Provide the (x, y) coordinate of the cell's center where the given text is located.  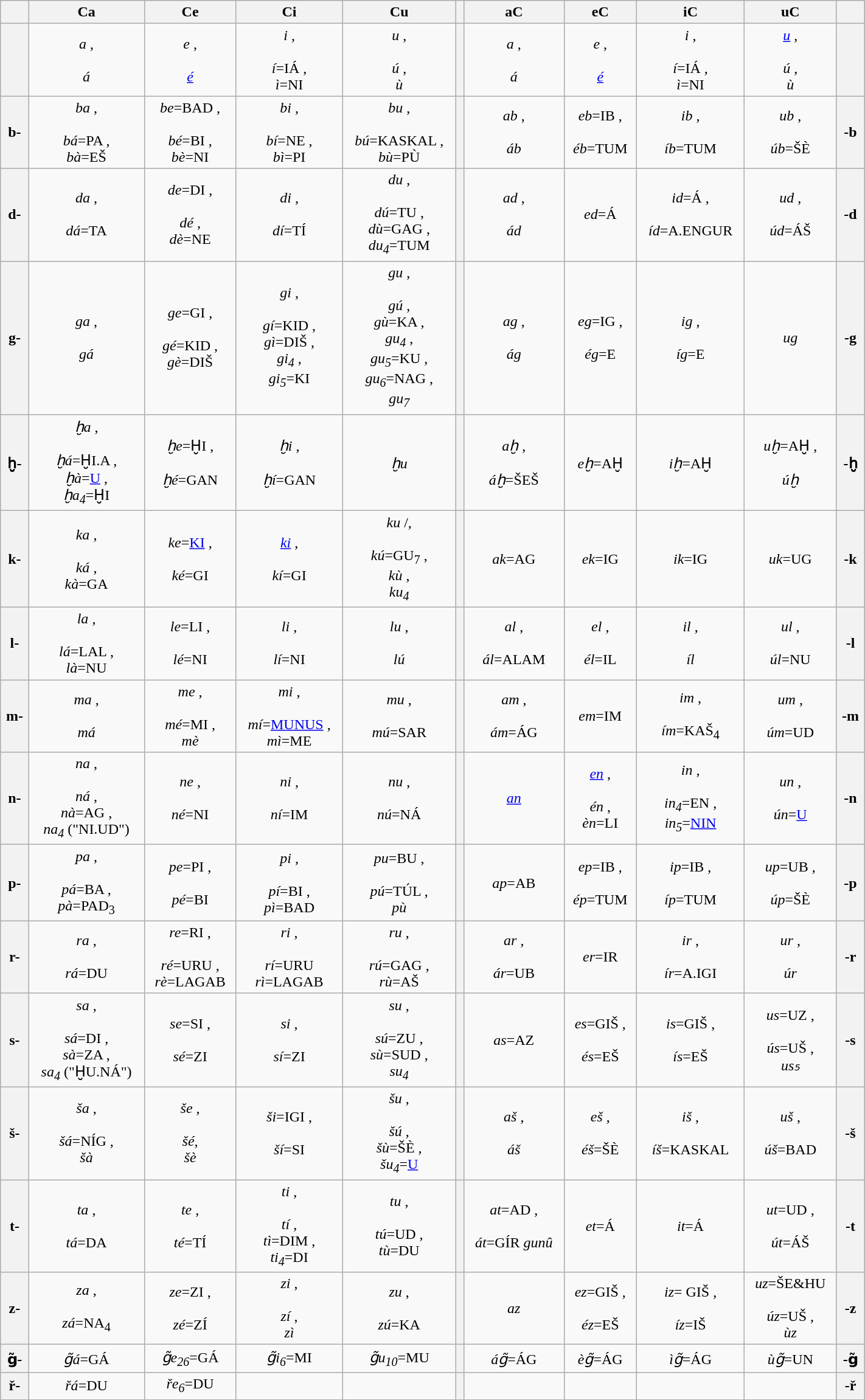
ta ,tá=DA (86, 1226)
ìg̃=ÁG (690, 1359)
eḫ=AḪ (600, 462)
èg̃=ÁG (600, 1359)
aC (515, 12)
eg=IG ,ég=E (600, 338)
il ,íl (690, 643)
uḫ=AḪ ,úḫ (791, 462)
ip=IB ,íp=TUM (690, 883)
si ,sí=ZI (290, 1040)
t- (15, 1226)
-t (850, 1226)
uš ,úš=BAD (791, 1133)
ḫu (399, 462)
Ca (86, 12)
ap=AB (515, 883)
ši=IGI ,ší=SI (290, 1133)
gi ,gí=KID , gì=DIŠ , gi4 , gi5=KI (290, 338)
-r (850, 957)
aš ,áš (515, 1133)
ag ,ág (515, 338)
sa ,sá=DI , sà=ZA , sa4 ("ḪU.NÁ") (86, 1040)
ḫi ,ḫí=GAN (290, 462)
li ,lí=NI (290, 643)
-g (850, 338)
-ḫ (850, 462)
ib ,íb=TUM (690, 133)
bi ,bí=NE , bì=PI (290, 133)
ak=AG (515, 560)
es=GIŠ ,és=EŠ (600, 1040)
l- (15, 643)
s- (15, 1040)
en ,én , èn=LI (600, 799)
ni ,ní=IM (290, 799)
du ,dú=TU , dù=GAG , du4=TUM (399, 215)
Ci (290, 12)
z- (15, 1309)
eš ,éš=ŠÈ (600, 1133)
ek=IG (600, 560)
bu ,bú=KASKAL , bù=PÙ (399, 133)
em=IM (600, 716)
-k (850, 560)
am ,ám=ÁG (515, 716)
aḫ ,áḫ=ŠEŠ (515, 462)
iš ,íš=KASKAL (690, 1133)
ne ,né=NI (190, 799)
le=LI ,lé=NI (190, 643)
p- (15, 883)
pu=BU ,pú=TÚL , pù (399, 883)
ře6=DU (190, 1386)
ub ,úb=ŠÈ (791, 133)
la ,lá=LAL , là=NU (86, 643)
-n (850, 799)
uC (791, 12)
ep=IB , ép=TUM (600, 883)
ku /,kú=GU7 , kù , ku4 (399, 560)
-b (850, 133)
eC (600, 12)
pi ,pí=BI , pì=BAD (290, 883)
de=DI ,dé , dè=NE (190, 215)
it=Á (690, 1226)
iC (690, 12)
ka ,ká , kà=GA (86, 560)
ti ,tí , tì=DIM , ti4=DI (290, 1226)
ḫ- (15, 462)
-d (850, 215)
ř- (15, 1386)
az (515, 1309)
ke=KI ,ké=GI (190, 560)
eb=IB ,éb=TUM (600, 133)
et=Á (600, 1226)
ut=UD ,út=ÁŠ (791, 1226)
-ř (850, 1386)
lu ,lú (399, 643)
ba ,bá=PA , bà=EŠ (86, 133)
ga ,gá (86, 338)
di ,dí=TÍ (290, 215)
gu ,gú , gù=KA , gu4 , gu5=KU , gu6=NAG , gu7 (399, 338)
ez=GIŠ ,éz=EŠ (600, 1309)
-l (850, 643)
ág̃=ÁG (515, 1359)
uz=ŠE&HU úz=UŠ , ùz (791, 1309)
-p (850, 883)
is=GIŠ ,ís=EŠ (690, 1040)
g̃i6=MI (290, 1359)
k- (15, 560)
ar ,ár=UB (515, 957)
šu ,šú , šù=ŠÈ , šu4=U (399, 1133)
se=SI ,sé=ZI (190, 1040)
ug (791, 338)
tu ,tú=UD , tù=DU (399, 1226)
ed=Á (600, 215)
um ,úm=UD (791, 716)
un ,ún=U (791, 799)
ab ,áb (515, 133)
-z (850, 1309)
al ,ál=ALAM (515, 643)
in ,in4=EN , in5=NIN (690, 799)
ḫa ,ḫá=ḪI.A , ḫà=U , ḫa4=ḪI (86, 462)
g̃e26=GÁ (190, 1359)
g̃á=GÁ (86, 1359)
g- (15, 338)
ùg̃=UN (791, 1359)
-g̃ (850, 1359)
za ,zá=NA4 (86, 1309)
ki ,kí=GI (290, 560)
ri ,rí=URU rì=LAGAB (290, 957)
še ,šé, šè (190, 1133)
r- (15, 957)
ra ,rá=DU (86, 957)
iḫ=AḪ (690, 462)
g̃- (15, 1359)
ud ,úd=ÁŠ (791, 215)
pe=PI ,pé=BI (190, 883)
ad ,ád (515, 215)
nu ,nú=NÁ (399, 799)
ik=IG (690, 560)
re=RI ,ré=URU , rè=LAGAB (190, 957)
at=AD ,át=GÍR gunû (515, 1226)
š- (15, 1133)
up=UB ,úp=ŠÈ (791, 883)
da ,dá=TA (86, 215)
id=Á ,íd=A.ENGUR (690, 215)
Ce (190, 12)
mu ,mú=SAR (399, 716)
te ,té=TÍ (190, 1226)
er=IR (600, 957)
su ,sú=ZU , sù=SUD , su4 (399, 1040)
mi ,mí=MUNUS , mì=ME (290, 716)
zu ,zú=KA (399, 1309)
-s (850, 1040)
ig ,íg=E (690, 338)
me ,mé=MI , mè (190, 716)
be=BAD ,bé=BI , bè=NI (190, 133)
ḫe=ḪI ,ḫé=GAN (190, 462)
as=AZ (515, 1040)
n- (15, 799)
uk=UG (791, 560)
ze=ZI ,zé=ZÍ (190, 1309)
-š (850, 1133)
el ,él=IL (600, 643)
d- (15, 215)
řá=DU (86, 1386)
ša ,šá=NÍG , šà (86, 1133)
iz= GIŠ ,íz=IŠ (690, 1309)
b- (15, 133)
ge=GI ,gé=KID , gè=DIŠ (190, 338)
-m (850, 716)
ru ,rú=GAG , rù=AŠ (399, 957)
us=UZ ,ús=UŠ , us₅ (791, 1040)
na ,ná , nà=AG , na4 ("NI.UD") (86, 799)
zi ,zí , zì (290, 1309)
g̃u10=MU (399, 1359)
m- (15, 716)
pa ,pá=BA , pà=PAD3 (86, 883)
Cu (399, 12)
im ,ím=KAŠ4 (690, 716)
ir ,ír=A.IGI (690, 957)
ma ,má (86, 716)
ur ,úr (791, 957)
ul ,úl=NU (791, 643)
an (515, 799)
